Extract the [x, y] coordinate from the center of the cell holding the provided text.  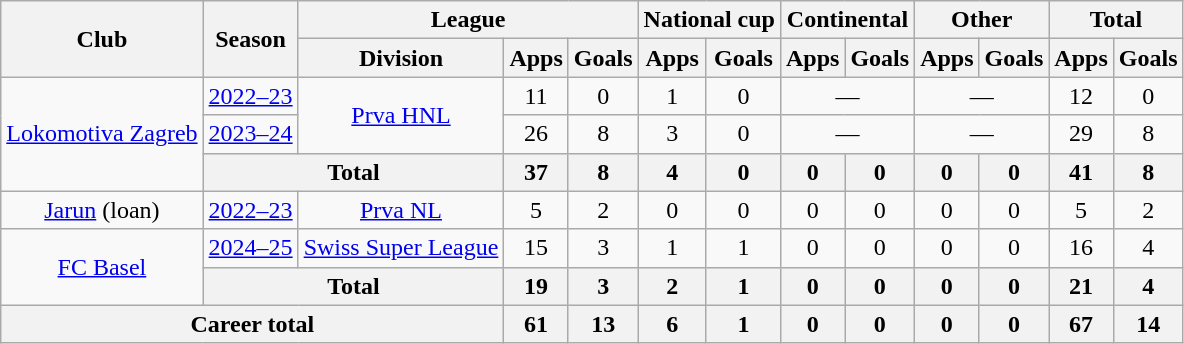
21 [1081, 286]
Division [401, 58]
14 [1148, 324]
67 [1081, 324]
Season [250, 39]
15 [536, 248]
Prva HNL [401, 115]
FC Basel [102, 267]
2023–24 [250, 134]
Other [982, 20]
37 [536, 172]
11 [536, 96]
13 [603, 324]
41 [1081, 172]
Swiss Super League [401, 248]
26 [536, 134]
12 [1081, 96]
National cup [709, 20]
19 [536, 286]
League [468, 20]
Career total [252, 324]
29 [1081, 134]
Club [102, 39]
2024–25 [250, 248]
6 [672, 324]
61 [536, 324]
Continental [847, 20]
Prva NL [401, 210]
16 [1081, 248]
Lokomotiva Zagreb [102, 134]
Jarun (loan) [102, 210]
